Find where the given text appears and provide that cell's center as (X, Y) coordinate. 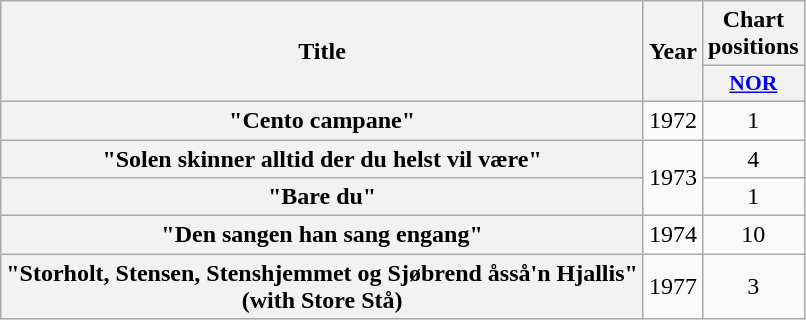
"Solen skinner alltid der du helst vil være" (322, 159)
1977 (672, 286)
1974 (672, 235)
3 (753, 286)
1973 (672, 178)
"Cento campane" (322, 120)
"Den sangen han sang engang" (322, 235)
10 (753, 235)
1972 (672, 120)
"Storholt, Stensen, Stenshjemmet og Sjøbrend åsså'n Hjallis" (with Store Stå) (322, 286)
Chart positions (753, 34)
4 (753, 159)
NOR (753, 84)
Year (672, 52)
Title (322, 52)
"Bare du" (322, 197)
